Scan for the cell matching the given text and deliver its [x, y] coordinate at center. 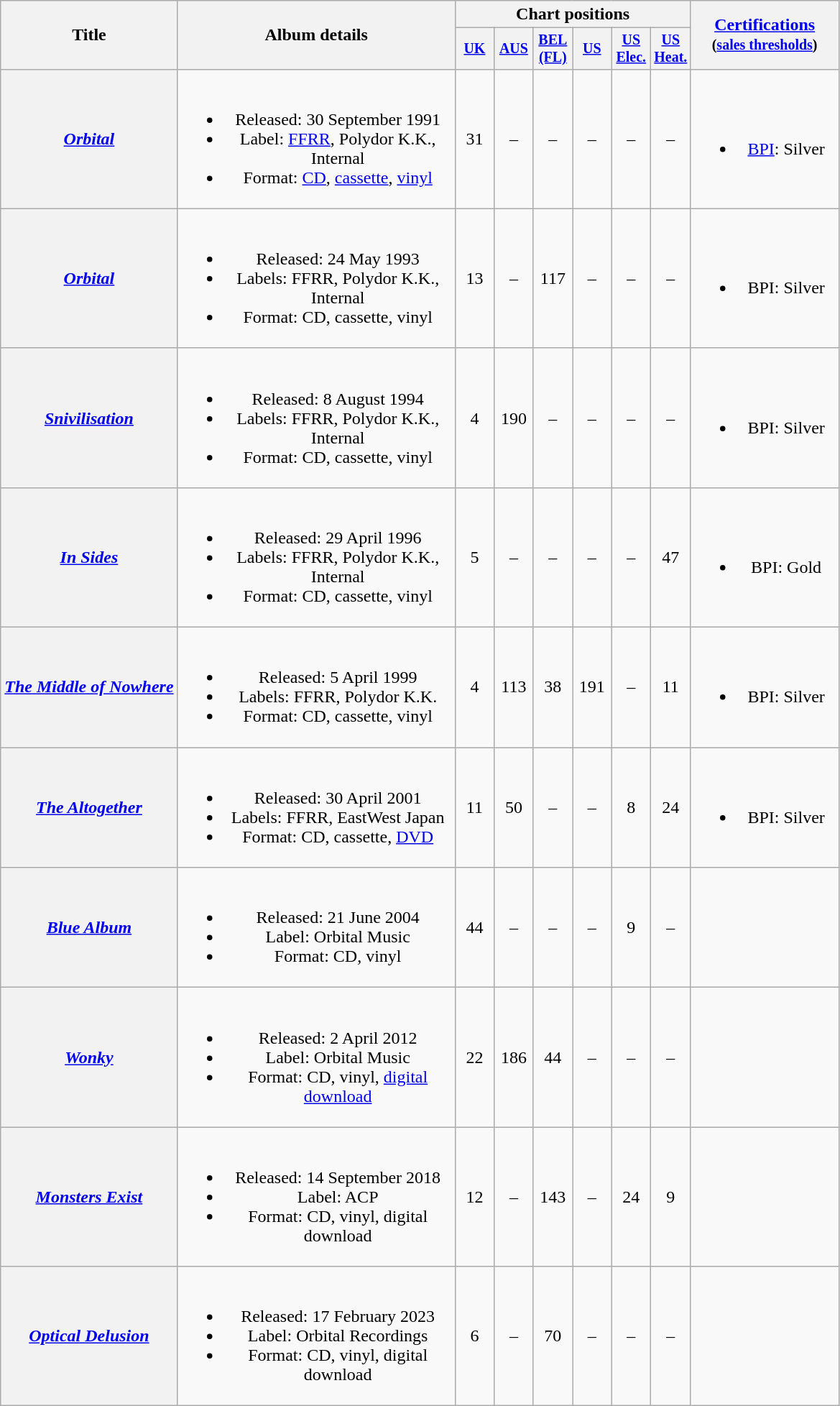
Snivilisation [89, 418]
50 [514, 808]
Released: 30 September 1991Label: FFRR, Polydor K.K., InternalFormat: CD, cassette, vinyl [316, 139]
190 [514, 418]
70 [553, 1336]
AUS [514, 49]
38 [553, 687]
13 [474, 278]
Monsters Exist [89, 1197]
Album details [316, 35]
The Middle of Nowhere [89, 687]
Title [89, 35]
Blue Album [89, 927]
47 [671, 557]
UK [474, 49]
Chart positions [573, 14]
The Altogether [89, 808]
22 [474, 1057]
117 [553, 278]
Released: 30 April 2001Labels: FFRR, EastWest JapanFormat: CD, cassette, DVD [316, 808]
Released: 5 April 1999Labels: FFRR, Polydor K.K.Format: CD, cassette, vinyl [316, 687]
Certifications(sales thresholds) [765, 35]
6 [474, 1336]
In Sides [89, 557]
Released: 17 February 2023Label: Orbital RecordingsFormat: CD, vinyl, digital download [316, 1336]
Released: 2 April 2012Label: Orbital MusicFormat: CD, vinyl, digital download [316, 1057]
Released: 24 May 1993Labels: FFRR, Polydor K.K., InternalFormat: CD, cassette, vinyl [316, 278]
Wonky [89, 1057]
USElec. [631, 49]
113 [514, 687]
8 [631, 808]
BEL(FL) [553, 49]
12 [474, 1197]
Released: 21 June 2004Label: Orbital MusicFormat: CD, vinyl [316, 927]
143 [553, 1197]
Optical Delusion [89, 1336]
191 [592, 687]
Released: 14 September 2018Label: ACPFormat: CD, vinyl, digital download [316, 1197]
Released: 8 August 1994Labels: FFRR, Polydor K.K., InternalFormat: CD, cassette, vinyl [316, 418]
31 [474, 139]
USHeat. [671, 49]
186 [514, 1057]
BPI: Gold [765, 557]
US [592, 49]
Released: 29 April 1996Labels: FFRR, Polydor K.K., InternalFormat: CD, cassette, vinyl [316, 557]
5 [474, 557]
